Return the (x, y) coordinate for the center point of the cell that contains the specified text.  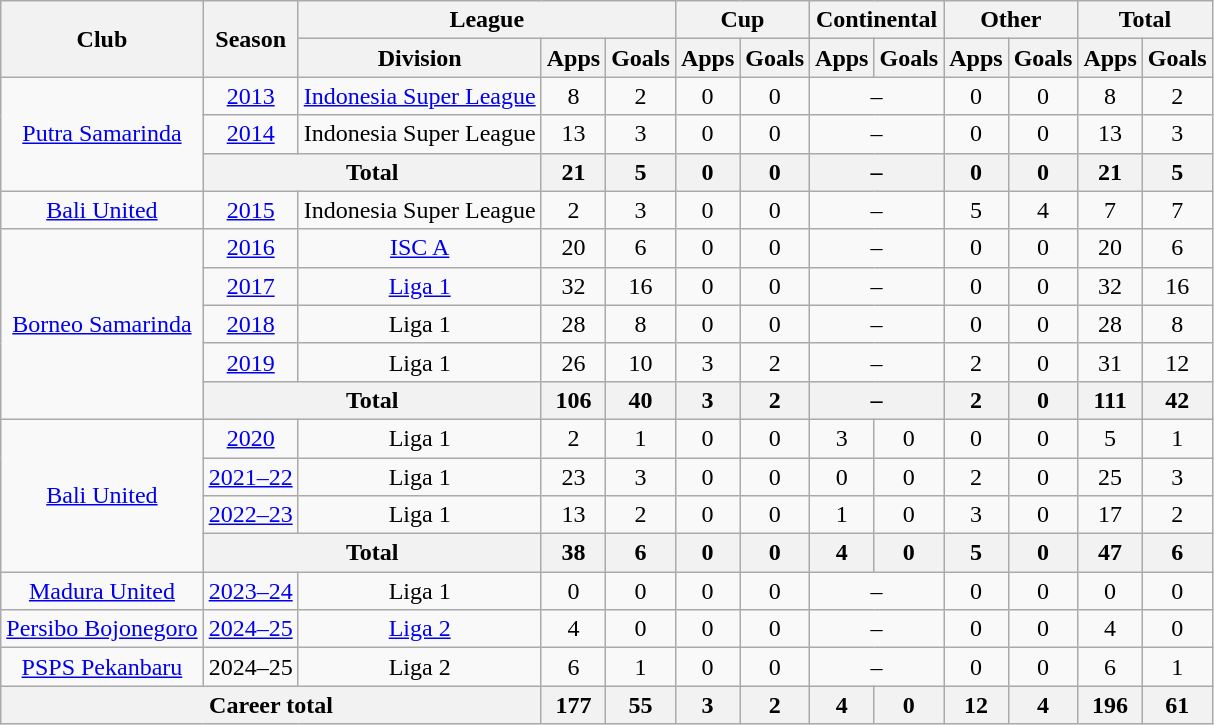
2013 (250, 96)
40 (641, 400)
Cup (742, 20)
ISC A (420, 248)
2019 (250, 362)
25 (1110, 477)
Division (420, 58)
177 (573, 705)
2017 (250, 286)
Putra Samarinda (102, 134)
10 (641, 362)
61 (1177, 705)
111 (1110, 400)
196 (1110, 705)
League (486, 20)
2018 (250, 324)
31 (1110, 362)
42 (1177, 400)
Continental (877, 20)
Club (102, 39)
26 (573, 362)
2016 (250, 248)
Madura United (102, 591)
47 (1110, 553)
2015 (250, 210)
Season (250, 39)
106 (573, 400)
2021–22 (250, 477)
2022–23 (250, 515)
2014 (250, 134)
38 (573, 553)
55 (641, 705)
17 (1110, 515)
Other (1011, 20)
2020 (250, 438)
2023–24 (250, 591)
Persibo Bojonegoro (102, 629)
Borneo Samarinda (102, 324)
Career total (271, 705)
PSPS Pekanbaru (102, 667)
23 (573, 477)
